Scan for the cell matching the given text and deliver its [X, Y] coordinate at center. 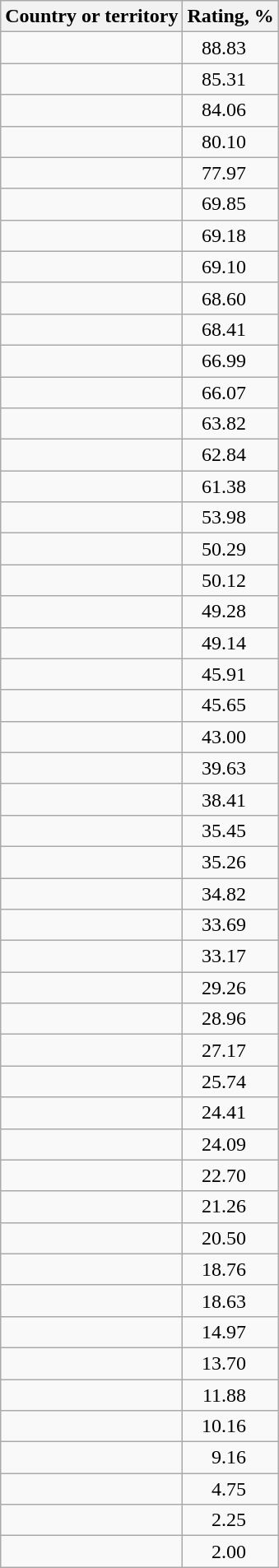
50.29 [230, 549]
84.06 [230, 110]
4.75 [230, 1489]
62.84 [230, 455]
45.91 [230, 674]
50.12 [230, 580]
43.00 [230, 737]
63.82 [230, 424]
2.25 [230, 1520]
35.45 [230, 831]
22.70 [230, 1175]
45.65 [230, 705]
2.00 [230, 1552]
80.10 [230, 142]
35.26 [230, 862]
14.97 [230, 1332]
77.97 [230, 173]
13.70 [230, 1363]
69.10 [230, 267]
49.28 [230, 612]
Country or territory [92, 16]
9.16 [230, 1458]
53.98 [230, 518]
38.41 [230, 799]
24.09 [230, 1144]
18.76 [230, 1269]
33.17 [230, 956]
Rating, % [230, 16]
29.26 [230, 988]
21.26 [230, 1207]
24.41 [230, 1113]
49.14 [230, 643]
85.31 [230, 79]
33.69 [230, 925]
61.38 [230, 486]
66.99 [230, 361]
27.17 [230, 1050]
68.60 [230, 298]
68.41 [230, 329]
69.18 [230, 235]
20.50 [230, 1238]
11.88 [230, 1395]
25.74 [230, 1082]
18.63 [230, 1300]
69.85 [230, 204]
28.96 [230, 1019]
10.16 [230, 1426]
88.83 [230, 48]
34.82 [230, 893]
66.07 [230, 393]
39.63 [230, 768]
